Return (x, y) of the center of cell containing provided text 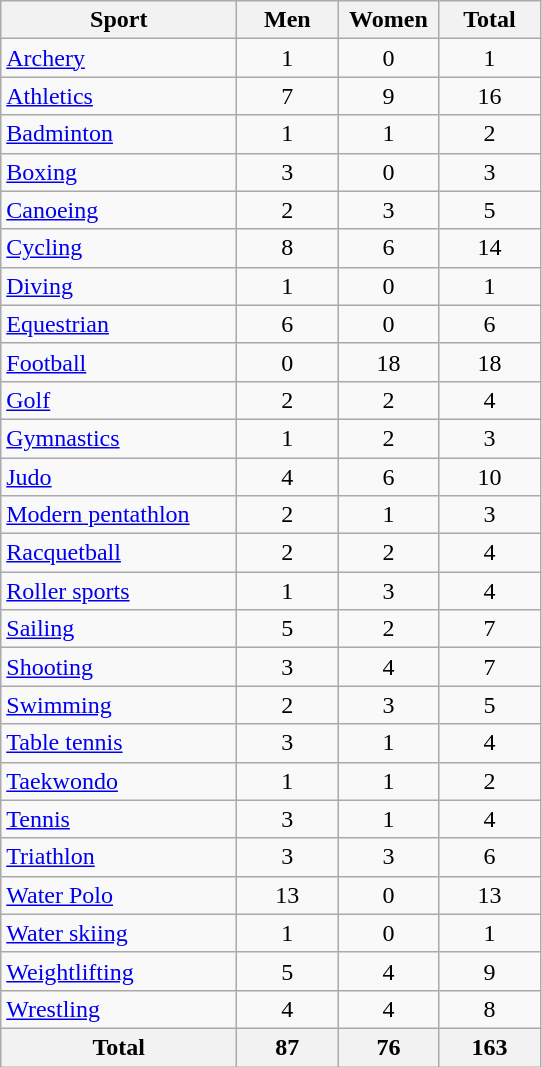
76 (388, 1047)
Roller sports (119, 591)
Gymnastics (119, 438)
Wrestling (119, 1009)
Badminton (119, 134)
Women (388, 20)
Diving (119, 286)
Sport (119, 20)
Modern pentathlon (119, 515)
Archery (119, 58)
Table tennis (119, 743)
14 (490, 248)
Sailing (119, 629)
Water Polo (119, 895)
16 (490, 96)
Shooting (119, 667)
Equestrian (119, 324)
Golf (119, 400)
Weightlifting (119, 971)
Judo (119, 477)
Men (288, 20)
Racquetball (119, 553)
87 (288, 1047)
Athletics (119, 96)
Swimming (119, 705)
Tennis (119, 819)
Water skiing (119, 933)
Triathlon (119, 857)
Canoeing (119, 210)
Boxing (119, 172)
Football (119, 362)
10 (490, 477)
Taekwondo (119, 781)
163 (490, 1047)
Cycling (119, 248)
